Output the (X, Y) coordinate of the center of the cell containing the given text.  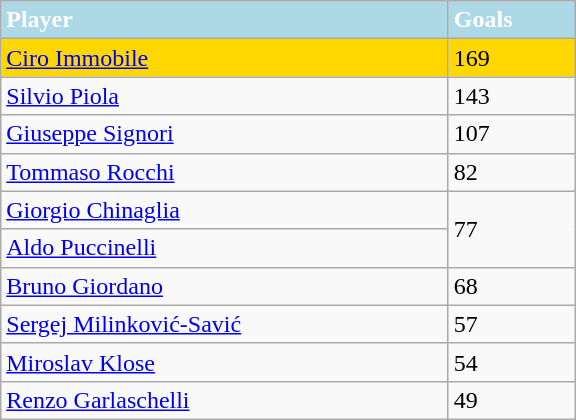
Bruno Giordano (225, 286)
82 (512, 172)
143 (512, 96)
Giorgio Chinaglia (225, 210)
Renzo Garlaschelli (225, 400)
Player (225, 20)
Sergej Milinković-Savić (225, 324)
54 (512, 362)
77 (512, 229)
Aldo Puccinelli (225, 248)
Goals (512, 20)
107 (512, 134)
49 (512, 400)
Ciro Immobile (225, 58)
Miroslav Klose (225, 362)
169 (512, 58)
57 (512, 324)
Giuseppe Signori (225, 134)
68 (512, 286)
Tommaso Rocchi (225, 172)
Silvio Piola (225, 96)
